Return the (x, y) coordinate for the center point of the cell that contains the specified text.  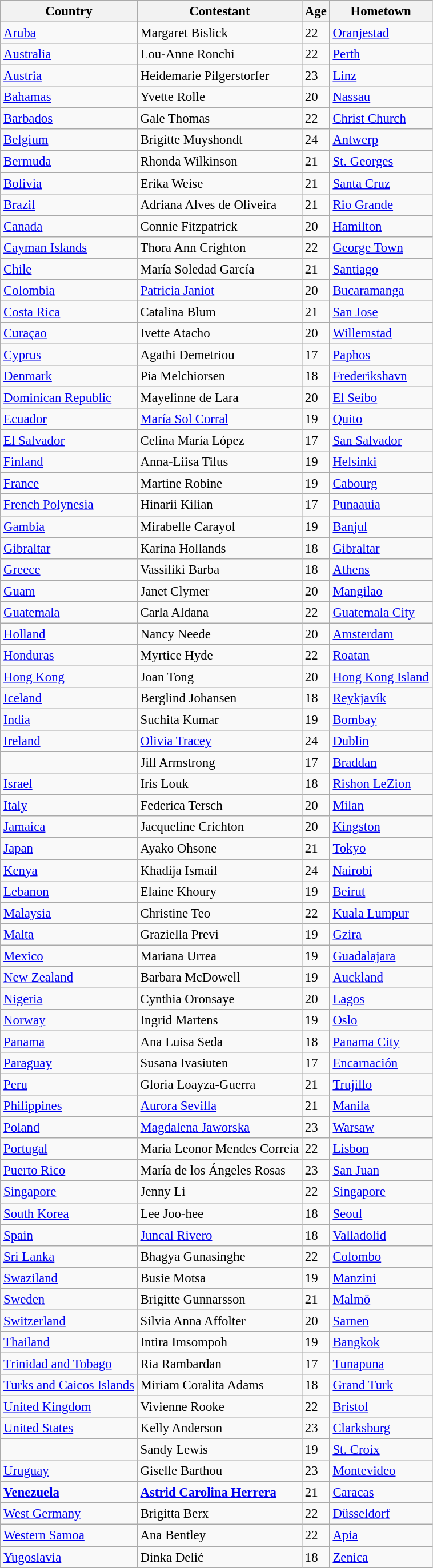
Trinidad and Tobago (69, 1364)
Linz (380, 76)
Janet Clymer (219, 591)
Trujillo (380, 1085)
Kelly Anderson (219, 1428)
Dominican Republic (69, 398)
Santa Cruz (380, 183)
Christine Teo (219, 913)
Japan (69, 849)
Bangkok (380, 1342)
San Salvador (380, 441)
Sweden (69, 1300)
Düsseldorf (380, 1514)
Caracas (380, 1493)
Nassau (380, 97)
Greece (69, 569)
Auckland (380, 978)
Austria (69, 76)
Antwerp (380, 140)
Thailand (69, 1342)
Malmö (380, 1300)
St. Georges (380, 162)
Gale Thomas (219, 119)
Nancy Neede (219, 634)
Miriam Coralita Adams (219, 1385)
María Soledad García (219, 269)
Holland (69, 634)
Rio Grande (380, 204)
Juncal Rivero (219, 1235)
Chile (69, 269)
Lee Joo-hee (219, 1213)
Kingston (380, 827)
María de los Ángeles Rosas (219, 1171)
Lisbon (380, 1149)
Martine Robine (219, 484)
Peru (69, 1085)
Ana Bentley (219, 1535)
Tunapuna (380, 1364)
France (69, 484)
Jamaica (69, 827)
Guadalajara (380, 956)
Helsinki (380, 462)
Thora Ann Crighton (219, 247)
Paphos (380, 355)
Australia (69, 54)
Manzini (380, 1278)
Philippines (69, 1106)
Finland (69, 462)
Panama City (380, 1042)
Cabourg (380, 484)
Celina María López (219, 441)
Gzira (380, 934)
West Germany (69, 1514)
Hong Kong (69, 677)
Rhonda Wilkinson (219, 162)
Bombay (380, 720)
Panama (69, 1042)
South Korea (69, 1213)
Cayman Islands (69, 247)
Suchita Kumar (219, 720)
Oranjestad (380, 33)
Bucaramanga (380, 291)
Cynthia Oronsaye (219, 999)
Western Samoa (69, 1535)
Agathi Demetriou (219, 355)
Barbara McDowell (219, 978)
Jenny Li (219, 1192)
Rishon LeZion (380, 784)
Ingrid Martens (219, 1020)
El Seibo (380, 398)
Jill Armstrong (219, 763)
Graziella Previ (219, 934)
Willemstad (380, 333)
Myrtice Hyde (219, 656)
Grand Turk (380, 1385)
Sarnen (380, 1321)
Patricia Janiot (219, 291)
Elaine Khoury (219, 891)
Puerto Rico (69, 1171)
Ana Luisa Seda (219, 1042)
Ria Rambardan (219, 1364)
Hinarii Kilian (219, 505)
Bermuda (69, 162)
George Town (380, 247)
United States (69, 1428)
Connie Fitzpatrick (219, 226)
Anna-Liisa Tilus (219, 462)
Contestant (219, 11)
Sri Lanka (69, 1256)
Canada (69, 226)
Italy (69, 806)
Iris Louk (219, 784)
Guam (69, 591)
Apia (380, 1535)
Manila (380, 1106)
Mayelinne de Lara (219, 398)
Brigitte Muyshondt (219, 140)
Poland (69, 1128)
Honduras (69, 656)
Kuala Lumpur (380, 913)
Adriana Alves de Oliveira (219, 204)
Lagos (380, 999)
Mexico (69, 956)
Magdalena Jaworska (219, 1128)
Yvette Rolle (219, 97)
Guatemala City (380, 613)
Federica Tersch (219, 806)
Frederikshavn (380, 376)
New Zealand (69, 978)
Dinka Delić (219, 1557)
Quito (380, 419)
Uruguay (69, 1471)
Kenya (69, 870)
Berglind Johansen (219, 698)
Curaçao (69, 333)
Norway (69, 1020)
Beirut (380, 891)
Silvia Anna Affolter (219, 1321)
Busie Motsa (219, 1278)
Perth (380, 54)
Pia Melchiorsen (219, 376)
Brigitta Berx (219, 1514)
Mariana Urrea (219, 956)
Ecuador (69, 419)
Lou-Anne Ronchi (219, 54)
Jacqueline Crichton (219, 827)
Aurora Sevilla (219, 1106)
Bristol (380, 1407)
Barbados (69, 119)
Vivienne Rooke (219, 1407)
Mirabelle Carayol (219, 526)
India (69, 720)
Susana Ivasiuten (219, 1063)
Santiago (380, 269)
Clarksburg (380, 1428)
Athens (380, 569)
Oslo (380, 1020)
Punaauia (380, 505)
Milan (380, 806)
Costa Rica (69, 312)
Turks and Caicos Islands (69, 1385)
Denmark (69, 376)
Nigeria (69, 999)
Seoul (380, 1213)
Christ Church (380, 119)
Swaziland (69, 1278)
Vassiliki Barba (219, 569)
Spain (69, 1235)
Aruba (69, 33)
Gambia (69, 526)
Ireland (69, 741)
Braddan (380, 763)
Montevideo (380, 1471)
Portugal (69, 1149)
Gloria Loayza-Guerra (219, 1085)
Guatemala (69, 613)
Brigitte Gunnarsson (219, 1300)
Warsaw (380, 1128)
Olivia Tracey (219, 741)
Malta (69, 934)
Israel (69, 784)
Cyprus (69, 355)
Hong Kong Island (380, 677)
Nairobi (380, 870)
Tokyo (380, 849)
Intira Imsompoh (219, 1342)
San Juan (380, 1171)
Valladolid (380, 1235)
St. Croix (380, 1450)
María Sol Corral (219, 419)
Zenica (380, 1557)
Sandy Lewis (219, 1450)
Amsterdam (380, 634)
Belgium (69, 140)
Encarnación (380, 1063)
Karina Hollands (219, 548)
Erika Weise (219, 183)
Ivette Atacho (219, 333)
Yugoslavia (69, 1557)
French Polynesia (69, 505)
Carla Aldana (219, 613)
Hamilton (380, 226)
Paraguay (69, 1063)
Reykjavík (380, 698)
Venezuela (69, 1493)
Hometown (380, 11)
San Jose (380, 312)
Switzerland (69, 1321)
Margaret Bislick (219, 33)
Astrid Carolina Herrera (219, 1493)
Mangilao (380, 591)
Joan Tong (219, 677)
Dublin (380, 741)
Colombia (69, 291)
Colombo (380, 1256)
Ayako Ohsone (219, 849)
Bolivia (69, 183)
Maria Leonor Mendes Correia (219, 1149)
Heidemarie Pilgerstorfer (219, 76)
Bhagya Gunasinghe (219, 1256)
Age (316, 11)
Catalina Blum (219, 312)
Banjul (380, 526)
Lebanon (69, 891)
Giselle Barthou (219, 1471)
Khadija Ismail (219, 870)
United Kingdom (69, 1407)
Bahamas (69, 97)
El Salvador (69, 441)
Country (69, 11)
Malaysia (69, 913)
Roatan (380, 656)
Brazil (69, 204)
Iceland (69, 698)
